Pinpoint the cell where the given text exists, returning its [X, Y] midpoint coordinate. 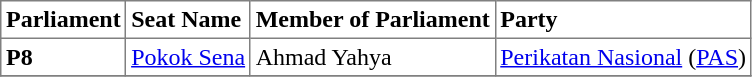
Parliament [64, 20]
P8 [64, 57]
Party [623, 20]
Ahmad Yahya [372, 57]
Pokok Sena [188, 57]
Member of Parliament [372, 20]
Perikatan Nasional (PAS) [623, 57]
Seat Name [188, 20]
